From the cell containing the given text, extract its center point as [X, Y] coordinate. 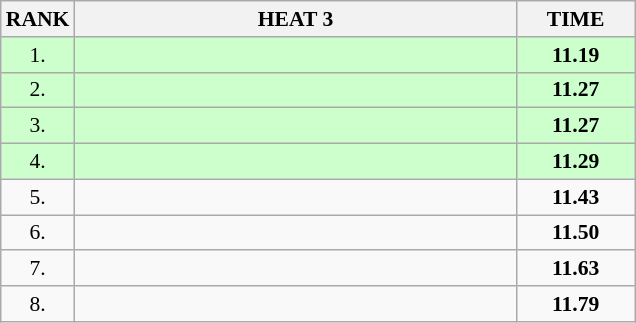
11.63 [576, 269]
11.50 [576, 233]
11.79 [576, 304]
RANK [38, 19]
7. [38, 269]
11.43 [576, 197]
2. [38, 90]
5. [38, 197]
TIME [576, 19]
HEAT 3 [295, 19]
3. [38, 126]
11.19 [576, 55]
11.29 [576, 162]
6. [38, 233]
8. [38, 304]
4. [38, 162]
1. [38, 55]
